From the cell containing the given text, extract its center point as [X, Y] coordinate. 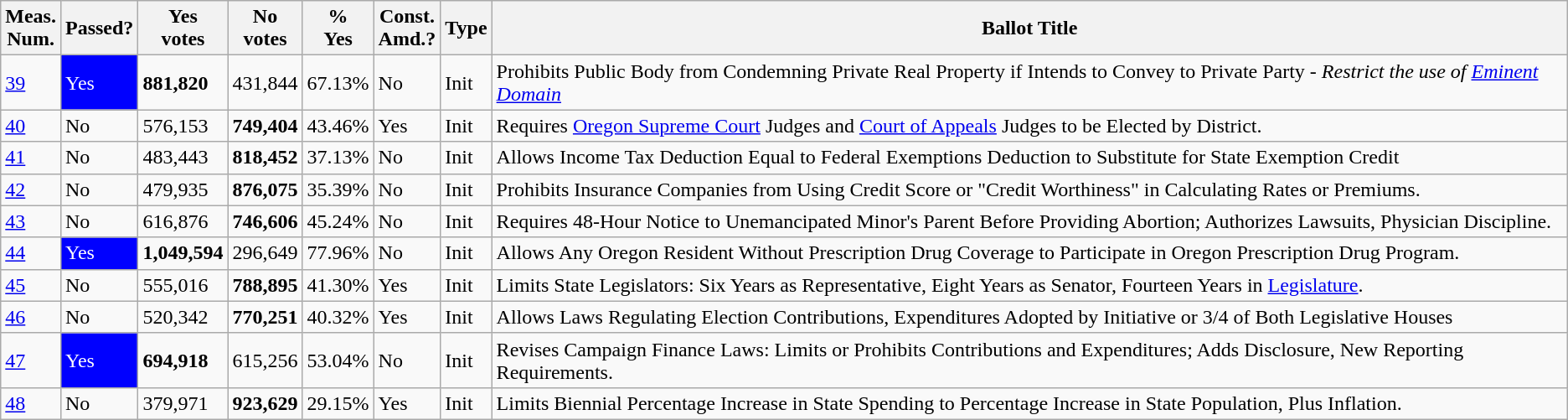
40 [31, 126]
Revises Campaign Finance Laws: Limits or Prohibits Contributions and Expenditures; Adds Disclosure, New Reporting Requirements. [1029, 360]
44 [31, 253]
788,895 [265, 285]
Limits State Legislators: Six Years as Representative, Eight Years as Senator, Fourteen Years in Legislature. [1029, 285]
615,256 [265, 360]
Limits Biennial Percentage Increase in State Spending to Percentage Increase in State Population, Plus Inflation. [1029, 403]
37.13% [338, 158]
40.32% [338, 317]
Yesvotes [183, 29]
Requires 48-Hour Notice to Unemancipated Minor's Parent Before Providing Abortion; Authorizes Lawsuits, Physician Discipline. [1029, 221]
520,342 [183, 317]
Ballot Title [1029, 29]
479,935 [183, 189]
Meas.Num. [31, 29]
379,971 [183, 403]
47 [31, 360]
29.15% [338, 403]
Requires Oregon Supreme Court Judges and Court of Appeals Judges to be Elected by District. [1029, 126]
Const.Amd.? [407, 29]
923,629 [265, 403]
694,918 [183, 360]
1,049,594 [183, 253]
431,844 [265, 82]
Passed? [99, 29]
576,153 [183, 126]
555,016 [183, 285]
Allows Any Oregon Resident Without Prescription Drug Coverage to Participate in Oregon Prescription Drug Program. [1029, 253]
Allows Income Tax Deduction Equal to Federal Exemptions Deduction to Substitute for State Exemption Credit [1029, 158]
43.46% [338, 126]
42 [31, 189]
749,404 [265, 126]
770,251 [265, 317]
35.39% [338, 189]
43 [31, 221]
Novotes [265, 29]
296,649 [265, 253]
876,075 [265, 189]
Prohibits Public Body from Condemning Private Real Property if Intends to Convey to Private Party - Restrict the use of Eminent Domain [1029, 82]
46 [31, 317]
746,606 [265, 221]
Type [466, 29]
45 [31, 285]
%Yes [338, 29]
41 [31, 158]
67.13% [338, 82]
39 [31, 82]
45.24% [338, 221]
881,820 [183, 82]
616,876 [183, 221]
Allows Laws Regulating Election Contributions, Expenditures Adopted by Initiative or 3/4 of Both Legislative Houses [1029, 317]
Prohibits Insurance Companies from Using Credit Score or "Credit Worthiness" in Calculating Rates or Premiums. [1029, 189]
818,452 [265, 158]
77.96% [338, 253]
48 [31, 403]
483,443 [183, 158]
41.30% [338, 285]
53.04% [338, 360]
